Identify which cell holds the provided text, then report its [x, y] central coordinate. 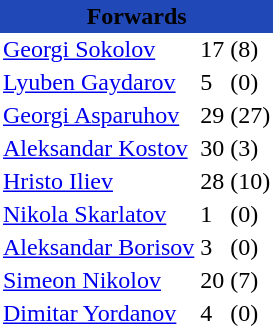
Forwards [136, 16]
17 [212, 50]
28 [212, 182]
Lyuben Gaydarov [98, 82]
29 [212, 116]
Nikola Skarlatov [98, 214]
Georgi Asparuhov [98, 116]
(3) [250, 148]
(10) [250, 182]
Hristo Iliev [98, 182]
Georgi Sokolov [98, 50]
(8) [250, 50]
Aleksandar Kostov [98, 148]
20 [212, 280]
Aleksandar Borisov [98, 248]
30 [212, 148]
3 [212, 248]
(7) [250, 280]
(27) [250, 116]
5 [212, 82]
1 [212, 214]
Simeon Nikolov [98, 280]
